Detect which cell encompasses the target text, then output its (x, y) center coordinate. 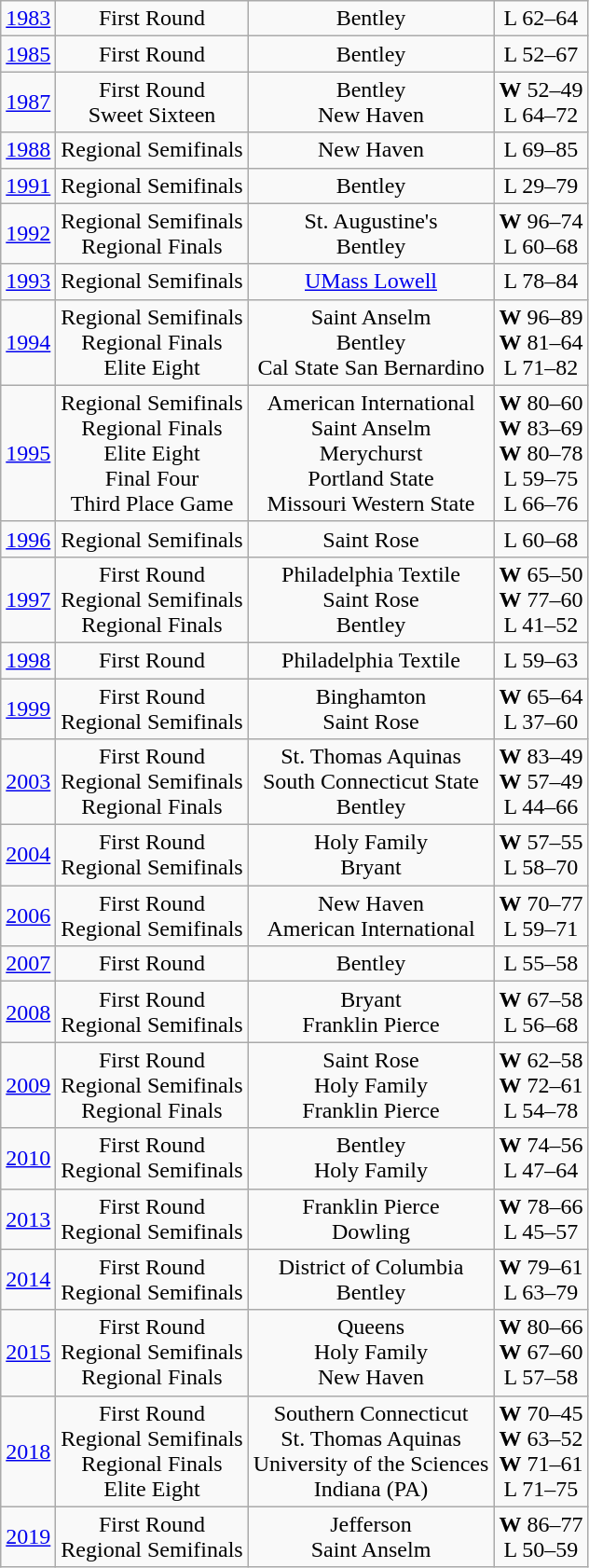
New Haven (371, 150)
Regional SemifinalsRegional Finals (152, 233)
1995 (28, 453)
St. Thomas AquinasSouth Connecticut StateBentley (371, 782)
Saint RoseHoly FamilyFranklin Pierce (371, 1085)
L 59–63 (541, 660)
1985 (28, 54)
2014 (28, 1279)
W 80–60W 83–69W 80–78L 59–75L 66–76 (541, 453)
BinghamtonSaint Rose (371, 708)
L 78–84 (541, 282)
L 62–64 (541, 19)
W 70–45W 63–52W 71–61L 71–75 (541, 1451)
BentleyNew Haven (371, 103)
2009 (28, 1085)
1997 (28, 599)
W 57–55L 58–70 (541, 856)
W 79–61L 63–79 (541, 1279)
W 83–49W 57–49L 44–66 (541, 782)
Saint Rose (371, 539)
1998 (28, 660)
W 80–66W 67–60L 57–58 (541, 1353)
2006 (28, 915)
American InternationalSaint AnselmMerychurstPortland StateMissouri Western State (371, 453)
W 65–50W 77–60L 41–52 (541, 599)
W 74–56L 47–64 (541, 1158)
Saint AnselmBentleyCal State San Bernardino (371, 342)
W 96–74L 60–68 (541, 233)
L 55–58 (541, 964)
QueensHoly FamilyNew Haven (371, 1353)
1992 (28, 233)
W 67–58L 56–68 (541, 1012)
1983 (28, 19)
JeffersonSaint Anselm (371, 1536)
1996 (28, 539)
Southern ConnecticutSt. Thomas AquinasUniversity of the SciencesIndiana (PA) (371, 1451)
First RoundRegional SemifinalsRegional FinalsElite Eight (152, 1451)
BryantFranklin Pierce (371, 1012)
1994 (28, 342)
2007 (28, 964)
1999 (28, 708)
Franklin PierceDowling (371, 1219)
St. Augustine'sBentley (371, 233)
L 69–85 (541, 150)
Philadelphia Textile (371, 660)
W 65–64L 37–60 (541, 708)
2003 (28, 782)
L 29–79 (541, 186)
BentleyHoly Family (371, 1158)
2015 (28, 1353)
Holy FamilyBryant (371, 856)
2008 (28, 1012)
2018 (28, 1451)
2010 (28, 1158)
UMass Lowell (371, 282)
District of ColumbiaBentley (371, 1279)
L 52–67 (541, 54)
L 60–68 (541, 539)
Regional SemifinalsRegional FinalsElite EightFinal FourThird Place Game (152, 453)
1987 (28, 103)
2013 (28, 1219)
New HavenAmerican International (371, 915)
1993 (28, 282)
W 70–77L 59–71 (541, 915)
W 86–77L 50–59 (541, 1536)
2004 (28, 856)
Philadelphia TextileSaint RoseBentley (371, 599)
W 62–58W 72–61L 54–78 (541, 1085)
First RoundSweet Sixteen (152, 103)
W 52–49L 64–72 (541, 103)
W 96–89W 81–64L 71–82 (541, 342)
W 78–66L 45–57 (541, 1219)
1988 (28, 150)
1991 (28, 186)
Regional SemifinalsRegional FinalsElite Eight (152, 342)
2019 (28, 1536)
